Search for the cell housing the specified text and yield its (X, Y) center coordinate. 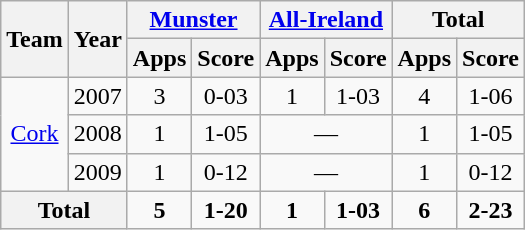
6 (424, 210)
All-Ireland (326, 20)
Year (98, 39)
Munster (193, 20)
2007 (98, 96)
2-23 (491, 210)
4 (424, 96)
Team (35, 39)
0-03 (226, 96)
Cork (35, 134)
5 (159, 210)
2009 (98, 172)
1-20 (226, 210)
1-06 (491, 96)
2008 (98, 134)
3 (159, 96)
